Determine the (X, Y) coordinate at the center of the cell enclosing the given text.  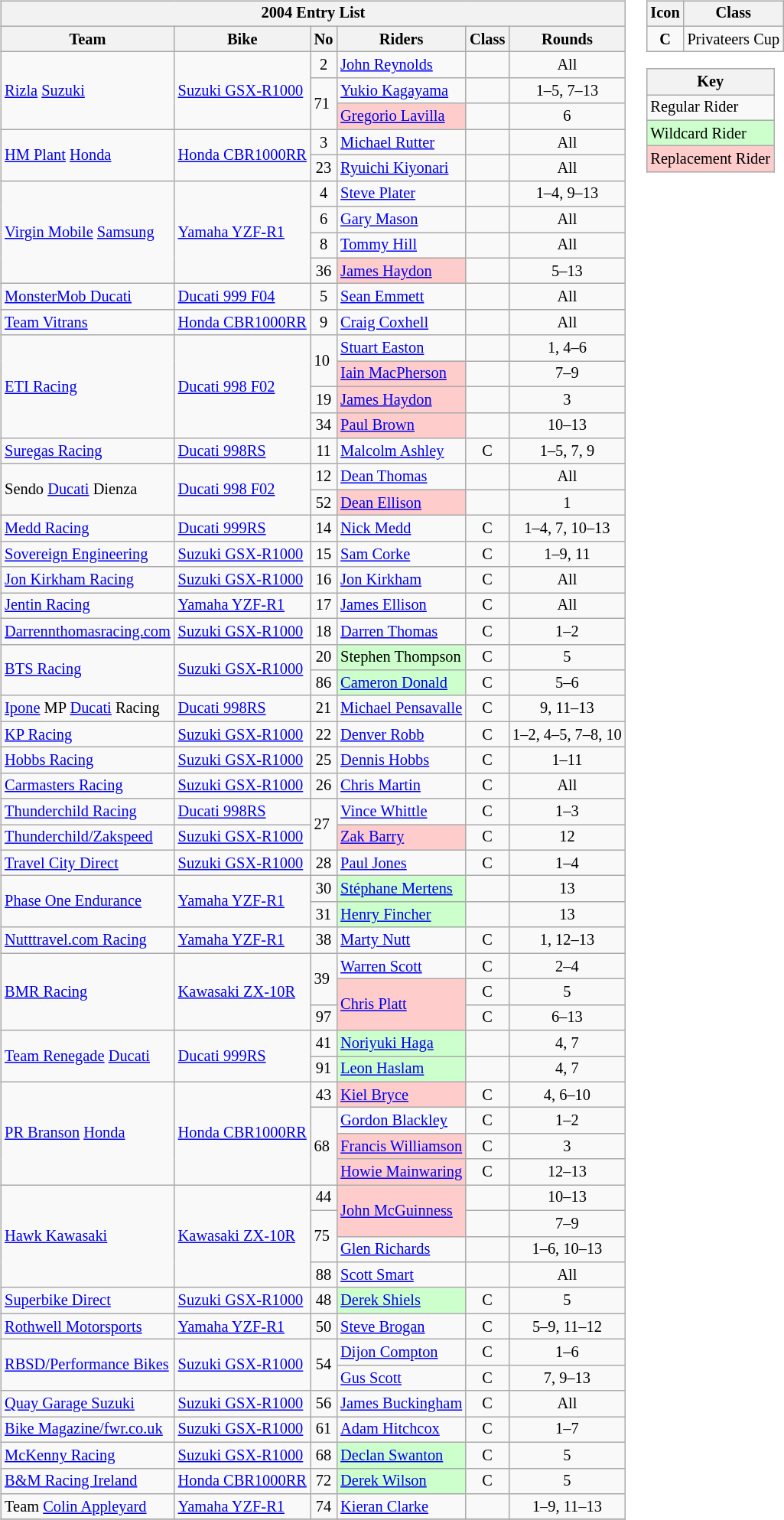
1–2, 4–5, 7–8, 10 (567, 734)
12–13 (567, 1172)
22 (324, 734)
2 (324, 65)
Gary Mason (401, 220)
Hobbs Racing (87, 760)
72 (324, 1481)
Kieran Clarke (401, 1507)
1–5, 7–13 (567, 91)
Glen Richards (401, 1249)
Jon Kirkham Racing (87, 580)
Sovereign Engineering (87, 554)
Ducati 999 F04 (242, 297)
17 (324, 606)
7, 9–13 (567, 1378)
38 (324, 940)
Bike Magazine/fwr.co.uk (87, 1430)
John McGuinness (401, 1210)
Rizla Suzuki (87, 90)
Virgin Mobile Samsung (87, 233)
26 (324, 786)
18 (324, 631)
Jentin Racing (87, 606)
BMR Racing (87, 991)
1–3 (567, 812)
Iain MacPherson (401, 374)
No (324, 39)
Craig Coxhell (401, 323)
Team Colin Appleyard (87, 1507)
Medd Racing (87, 529)
1 (567, 503)
Zak Barry (401, 838)
Chris Martin (401, 786)
ETI Racing (87, 387)
Stuart Easton (401, 348)
PR Branson Honda (87, 1134)
11 (324, 451)
1–4 (567, 863)
Thunderchild/Zakspeed (87, 838)
McKenny Racing (87, 1455)
Derek Shiels (401, 1300)
30 (324, 889)
5–6 (567, 683)
Denver Robb (401, 734)
Riders (401, 39)
4, 6–10 (567, 1095)
15 (324, 554)
74 (324, 1507)
2–4 (567, 966)
Michael Pensavalle (401, 708)
43 (324, 1095)
Replacement Rider (710, 159)
Sean Emmett (401, 297)
9 (324, 323)
Rothwell Motorsports (87, 1326)
Gregorio Lavilla (401, 116)
Dean Ellison (401, 503)
1–4, 9–13 (567, 194)
Cameron Donald (401, 683)
5–13 (567, 271)
Travel City Direct (87, 863)
Superbike Direct (87, 1300)
1–9, 11–13 (567, 1507)
Warren Scott (401, 966)
Howie Mainwaring (401, 1172)
31 (324, 915)
44 (324, 1198)
54 (324, 1365)
Francis Williamson (401, 1147)
James Ellison (401, 606)
Derek Wilson (401, 1481)
Bike (242, 39)
61 (324, 1430)
Privateers Cup (734, 39)
Yukio Kagayama (401, 91)
Regular Rider (710, 108)
Sam Corke (401, 554)
1–6, 10–13 (567, 1249)
Carmasters Racing (87, 786)
6–13 (567, 1017)
RBSD/Performance Bikes (87, 1365)
B&M Racing Ireland (87, 1481)
41 (324, 1043)
52 (324, 503)
Adam Hitchcox (401, 1430)
88 (324, 1275)
14 (324, 529)
Michael Rutter (401, 142)
28 (324, 863)
50 (324, 1326)
Jon Kirkham (401, 580)
Declan Swanton (401, 1455)
25 (324, 760)
1–5, 7, 9 (567, 451)
Steve Brogan (401, 1326)
Vince Whittle (401, 812)
Gus Scott (401, 1378)
Leon Haslam (401, 1069)
34 (324, 425)
Ryuichi Kiyonari (401, 168)
16 (324, 580)
Team Vitrans (87, 323)
Quay Garage Suzuki (87, 1404)
Marty Nutt (401, 940)
MonsterMob Ducati (87, 297)
Darrennthomasracing.com (87, 631)
1–7 (567, 1430)
Nick Medd (401, 529)
Chris Platt (401, 1005)
Dennis Hobbs (401, 760)
Dijon Compton (401, 1352)
4 (324, 194)
Malcolm Ashley (401, 451)
Steve Plater (401, 194)
Scott Smart (401, 1275)
86 (324, 683)
23 (324, 168)
1–9, 11 (567, 554)
21 (324, 708)
Henry Fincher (401, 915)
KP Racing (87, 734)
Team (87, 39)
Team Renegade Ducati (87, 1056)
Icon (665, 14)
Key (710, 82)
27 (324, 825)
1–6 (567, 1352)
Paul Brown (401, 425)
John Reynolds (401, 65)
1–11 (567, 760)
20 (324, 657)
10 (324, 361)
Phase One Endurance (87, 901)
Noriyuki Haga (401, 1043)
Dean Thomas (401, 477)
71 (324, 104)
8 (324, 246)
Darren Thomas (401, 631)
Stéphane Mertens (401, 889)
Ipone MP Ducati Racing (87, 708)
97 (324, 1017)
19 (324, 399)
91 (324, 1069)
1, 4–6 (567, 348)
Gordon Blackley (401, 1121)
James Buckingham (401, 1404)
Thunderchild Racing (87, 812)
39 (324, 979)
Nutttravel.com Racing (87, 940)
BTS Racing (87, 670)
Wildcard Rider (710, 133)
Suregas Racing (87, 451)
48 (324, 1300)
5–9, 11–12 (567, 1326)
1, 12–13 (567, 940)
75 (324, 1236)
Hawk Kawasaki (87, 1236)
HM Plant Honda (87, 155)
1–4, 7, 10–13 (567, 529)
Tommy Hill (401, 246)
9, 11–13 (567, 708)
Sendo Ducati Dienza (87, 490)
2004 Entry List (313, 14)
Rounds (567, 39)
Kiel Bryce (401, 1095)
Stephen Thompson (401, 657)
36 (324, 271)
56 (324, 1404)
Paul Jones (401, 863)
